Return (x, y) of the center of cell containing provided text 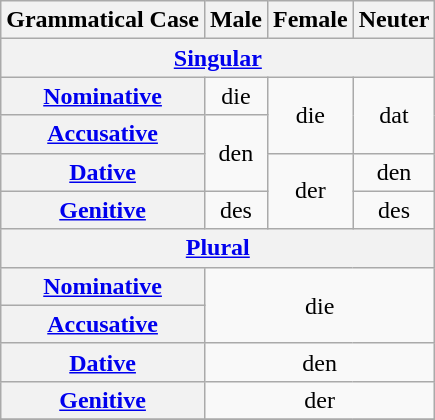
dat (394, 115)
Grammatical Case (103, 20)
Male (236, 20)
Female (310, 20)
Singular (218, 58)
Plural (218, 248)
Neuter (394, 20)
